Return (x, y) of the center of cell containing provided text 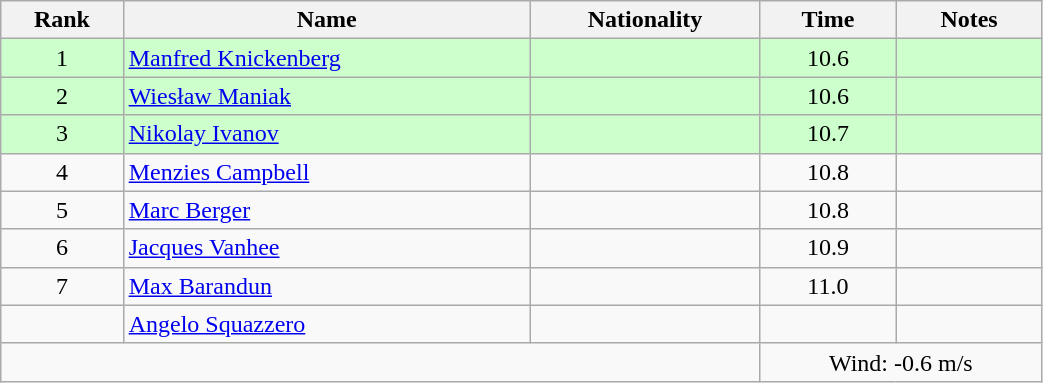
Wind: -0.6 m/s (901, 362)
10.7 (828, 134)
6 (62, 248)
Rank (62, 20)
Nikolay Ivanov (326, 134)
Menzies Campbell (326, 172)
11.0 (828, 286)
3 (62, 134)
10.9 (828, 248)
2 (62, 96)
Wiesław Maniak (326, 96)
Name (326, 20)
4 (62, 172)
Notes (969, 20)
Angelo Squazzero (326, 324)
1 (62, 58)
Nationality (644, 20)
Manfred Knickenberg (326, 58)
Max Barandun (326, 286)
7 (62, 286)
Jacques Vanhee (326, 248)
Time (828, 20)
5 (62, 210)
Marc Berger (326, 210)
